Pinpoint the cell where the given text exists, returning its (X, Y) midpoint coordinate. 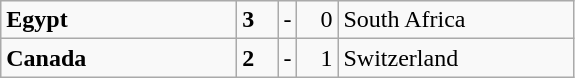
Egypt (119, 20)
Switzerland (456, 58)
South Africa (456, 20)
0 (318, 20)
Canada (119, 58)
2 (258, 58)
3 (258, 20)
1 (318, 58)
